For the text-containing cell, return its midpoint in (x, y) coordinate format. 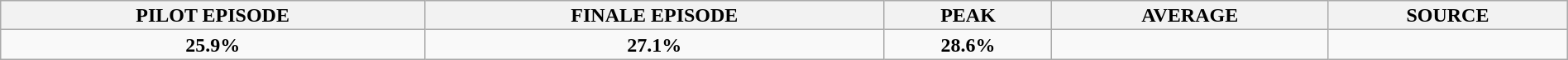
PEAK (968, 15)
PILOT EPISODE (213, 15)
AVERAGE (1190, 15)
25.9% (213, 45)
27.1% (655, 45)
28.6% (968, 45)
FINALE EPISODE (655, 15)
SOURCE (1448, 15)
